Identify which cell holds the provided text, then report its [x, y] central coordinate. 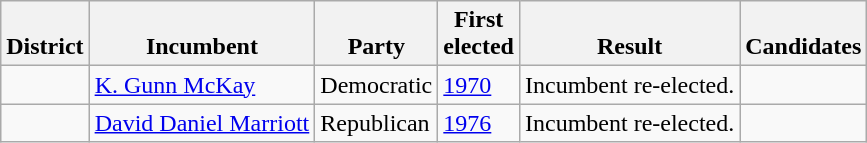
Party [376, 34]
1970 [479, 85]
K. Gunn McKay [202, 85]
Result [629, 34]
District [45, 34]
1976 [479, 123]
Democratic [376, 85]
Republican [376, 123]
Incumbent [202, 34]
Candidates [804, 34]
Firstelected [479, 34]
David Daniel Marriott [202, 123]
